Detect which cell encompasses the target text, then output its (x, y) center coordinate. 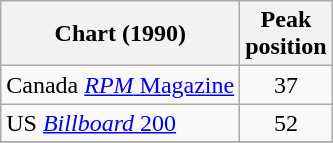
Chart (1990) (120, 34)
Peakposition (286, 34)
37 (286, 85)
US Billboard 200 (120, 123)
Canada RPM Magazine (120, 85)
52 (286, 123)
